Locate the cell with the specified text and output its [X, Y] center coordinate. 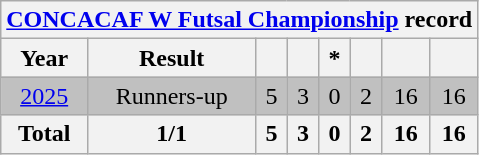
Runners-up [172, 96]
Year [44, 58]
1/1 [172, 134]
Result [172, 58]
* [335, 58]
2025 [44, 96]
Total [44, 134]
CONCACAF W Futsal Championship record [240, 20]
